Output the [x, y] coordinate of the center of the cell containing the given text.  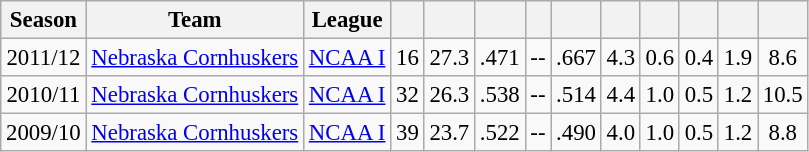
.667 [576, 58]
8.8 [783, 133]
2010/11 [44, 95]
.514 [576, 95]
0.6 [660, 58]
.490 [576, 133]
.522 [500, 133]
.471 [500, 58]
4.4 [620, 95]
4.0 [620, 133]
Team [194, 20]
.538 [500, 95]
1.9 [738, 58]
27.3 [449, 58]
26.3 [449, 95]
0.4 [698, 58]
2011/12 [44, 58]
10.5 [783, 95]
8.6 [783, 58]
League [348, 20]
23.7 [449, 133]
2009/10 [44, 133]
4.3 [620, 58]
Season [44, 20]
16 [408, 58]
39 [408, 133]
32 [408, 95]
